Extract the (X, Y) coordinate from the center of the cell holding the provided text.  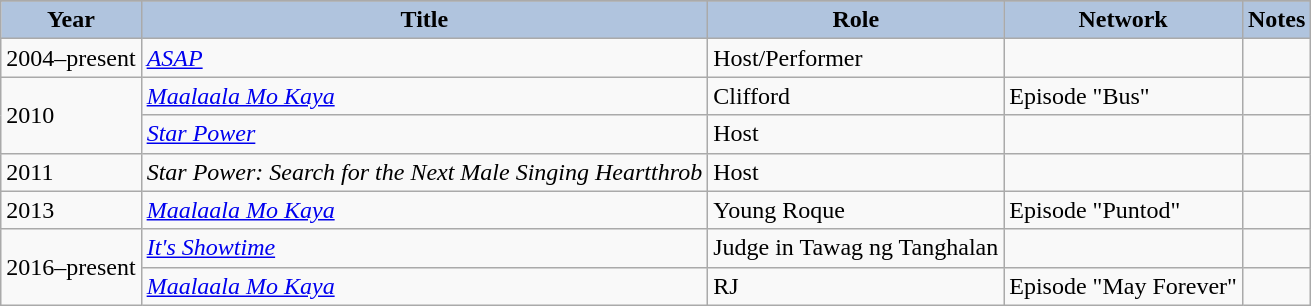
Judge in Tawag ng Tanghalan (856, 248)
Notes (1276, 20)
RJ (856, 286)
Episode "May Forever" (1124, 286)
Star Power: Search for the Next Male Singing Heartthrob (424, 172)
Episode "Bus" (1124, 96)
Network (1124, 20)
Young Roque (856, 210)
2011 (71, 172)
2004–present (71, 58)
Year (71, 20)
Star Power (424, 134)
2010 (71, 115)
2013 (71, 210)
ASAP (424, 58)
Clifford (856, 96)
Host/Performer (856, 58)
Role (856, 20)
Episode "Puntod" (1124, 210)
Title (424, 20)
It's Showtime (424, 248)
2016–present (71, 267)
